Output the (X, Y) coordinate of the center of the cell containing the given text.  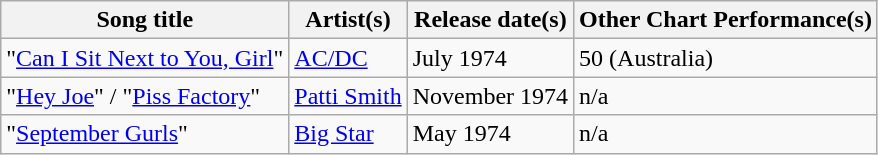
AC/DC (348, 58)
May 1974 (490, 134)
"Can I Sit Next to You, Girl" (145, 58)
Big Star (348, 134)
July 1974 (490, 58)
50 (Australia) (726, 58)
November 1974 (490, 96)
Patti Smith (348, 96)
"Hey Joe" / "Piss Factory" (145, 96)
Artist(s) (348, 20)
Other Chart Performance(s) (726, 20)
Song title (145, 20)
Release date(s) (490, 20)
"September Gurls" (145, 134)
